Find where the given text appears and provide that cell's center as [x, y] coordinate. 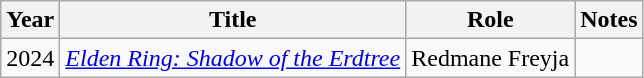
Role [490, 20]
2024 [30, 58]
Year [30, 20]
Redmane Freyja [490, 58]
Elden Ring: Shadow of the Erdtree [233, 58]
Title [233, 20]
Notes [609, 20]
